Extract the (X, Y) coordinate from the center of the cell holding the provided text.  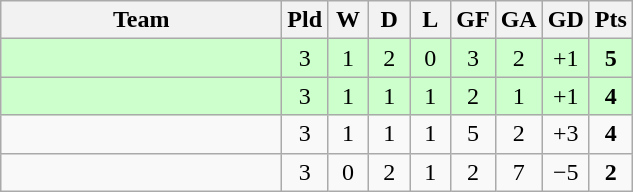
GD (566, 20)
−5 (566, 172)
Pts (610, 20)
+3 (566, 134)
GA (518, 20)
Team (142, 20)
W (348, 20)
7 (518, 172)
GF (473, 20)
D (390, 20)
Pld (305, 20)
L (430, 20)
